Identify which cell holds the provided text, then report its (X, Y) central coordinate. 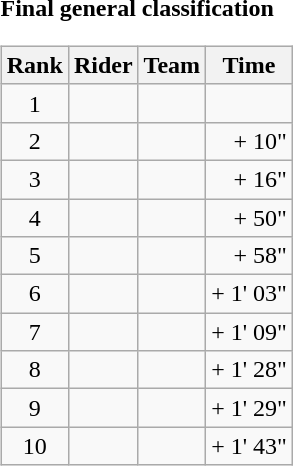
+ 1' 28" (250, 370)
Time (250, 65)
2 (34, 141)
+ 1' 03" (250, 294)
7 (34, 332)
Rank (34, 65)
4 (34, 217)
8 (34, 370)
Rider (103, 65)
1 (34, 103)
+ 1' 09" (250, 332)
9 (34, 408)
5 (34, 256)
10 (34, 446)
3 (34, 179)
6 (34, 294)
+ 50" (250, 217)
+ 1' 29" (250, 408)
+ 16" (250, 179)
+ 58" (250, 256)
+ 1' 43" (250, 446)
+ 10" (250, 141)
Team (172, 65)
